Pinpoint the cell where the given text exists, returning its (x, y) midpoint coordinate. 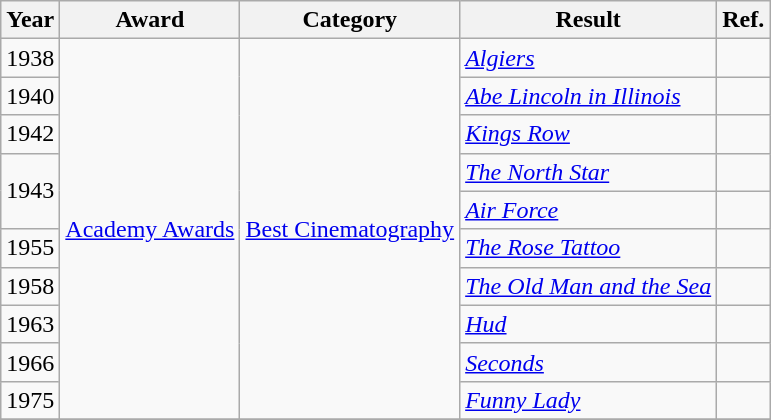
Hud (588, 324)
Award (150, 20)
Category (350, 20)
Algiers (588, 58)
Air Force (588, 210)
Academy Awards (150, 230)
1940 (30, 96)
The Rose Tattoo (588, 248)
1963 (30, 324)
1943 (30, 191)
The Old Man and the Sea (588, 286)
Result (588, 20)
1955 (30, 248)
Seconds (588, 362)
1958 (30, 286)
The North Star (588, 172)
1942 (30, 134)
1938 (30, 58)
1975 (30, 400)
Best Cinematography (350, 230)
Ref. (744, 20)
Abe Lincoln in Illinois (588, 96)
Year (30, 20)
Funny Lady (588, 400)
1966 (30, 362)
Kings Row (588, 134)
